Return (x, y) of the center of cell containing provided text 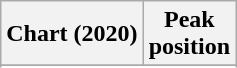
Chart (2020) (72, 34)
Peakposition (189, 34)
